Provide the [x, y] coordinate of the cell's center where the given text is located.  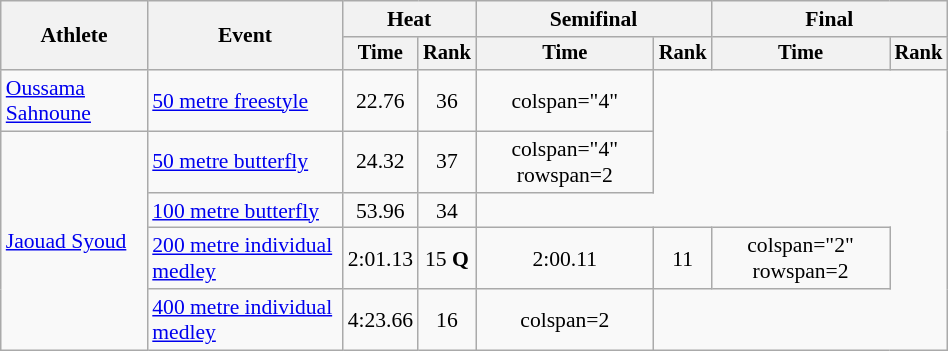
34 [447, 211]
4:23.66 [380, 320]
24.32 [380, 162]
Semifinal [594, 19]
colspan="4" rowspan=2 [565, 162]
15 Q [447, 258]
2:01.13 [380, 258]
50 metre butterfly [244, 162]
16 [447, 320]
11 [683, 258]
Heat [410, 19]
Final [829, 19]
Athlete [74, 36]
400 metre individual medley [244, 320]
colspan=2 [565, 320]
2:00.11 [565, 258]
Event [244, 36]
200 metre individual medley [244, 258]
50 metre freestyle [244, 100]
Jaouad Syoud [74, 242]
22.76 [380, 100]
100 metre butterfly [244, 211]
37 [447, 162]
colspan="2" rowspan=2 [800, 258]
53.96 [380, 211]
Oussama Sahnoune [74, 100]
colspan="4" [565, 100]
36 [447, 100]
